Detect which cell encompasses the target text, then output its [x, y] center coordinate. 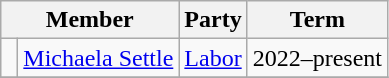
Term [317, 20]
Member [90, 20]
Party [213, 20]
Labor [213, 58]
Michaela Settle [98, 58]
2022–present [317, 58]
